Identify which cell holds the provided text, then report its [x, y] central coordinate. 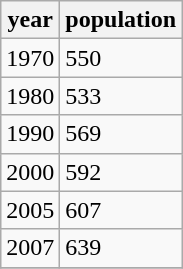
592 [121, 172]
population [121, 20]
607 [121, 210]
569 [121, 134]
550 [121, 58]
2007 [30, 248]
1970 [30, 58]
year [30, 20]
1990 [30, 134]
533 [121, 96]
639 [121, 248]
2000 [30, 172]
2005 [30, 210]
1980 [30, 96]
